Output the (x, y) coordinate of the center of the cell containing the given text.  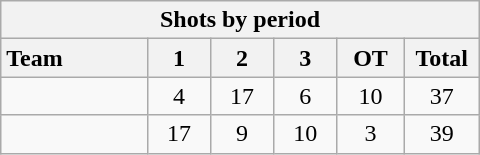
9 (242, 134)
Total (442, 58)
OT (371, 58)
39 (442, 134)
6 (306, 96)
1 (178, 58)
37 (442, 96)
Team (74, 58)
Shots by period (240, 20)
4 (178, 96)
2 (242, 58)
